Output the (X, Y) coordinate of the center of the cell containing the given text.  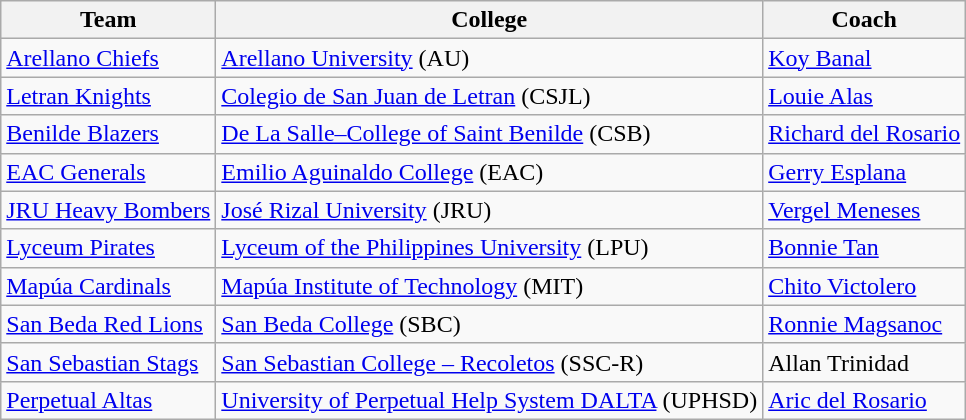
Ronnie Magsanoc (864, 324)
University of Perpetual Help System DALTA (UPHSD) (490, 400)
JRU Heavy Bombers (108, 210)
Vergel Meneses (864, 210)
EAC Generals (108, 172)
San Beda College (SBC) (490, 324)
Mapúa Institute of Technology (MIT) (490, 286)
De La Salle–College of Saint Benilde (CSB) (490, 134)
Arellano Chiefs (108, 58)
Perpetual Altas (108, 400)
José Rizal University (JRU) (490, 210)
Gerry Esplana (864, 172)
Koy Banal (864, 58)
Colegio de San Juan de Letran (CSJL) (490, 96)
Richard del Rosario (864, 134)
Lyceum of the Philippines University (LPU) (490, 248)
Benilde Blazers (108, 134)
Letran Knights (108, 96)
San Beda Red Lions (108, 324)
Chito Victolero (864, 286)
College (490, 20)
Emilio Aguinaldo College (EAC) (490, 172)
Lyceum Pirates (108, 248)
San Sebastian College – Recoletos (SSC-R) (490, 362)
Mapúa Cardinals (108, 286)
Coach (864, 20)
San Sebastian Stags (108, 362)
Allan Trinidad (864, 362)
Bonnie Tan (864, 248)
Aric del Rosario (864, 400)
Team (108, 20)
Louie Alas (864, 96)
Arellano University (AU) (490, 58)
